Scan for the cell matching the given text and deliver its (x, y) coordinate at center. 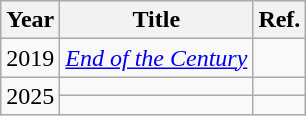
2025 (30, 96)
End of the Century (156, 58)
Title (156, 20)
Ref. (280, 20)
Year (30, 20)
2019 (30, 58)
